Provide the [X, Y] coordinate of the cell's center where the given text is located.  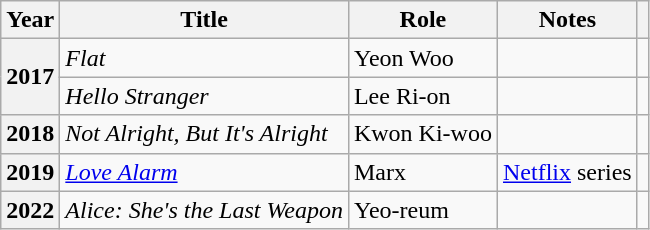
Title [204, 20]
Year [30, 20]
Netflix series [567, 172]
Marx [422, 172]
Alice: She's the Last Weapon [204, 210]
2019 [30, 172]
Role [422, 20]
Flat [204, 58]
Love Alarm [204, 172]
Lee Ri-on [422, 96]
2018 [30, 134]
Hello Stranger [204, 96]
Yeon Woo [422, 58]
2022 [30, 210]
Not Alright, But It's Alright [204, 134]
Yeo-reum [422, 210]
Notes [567, 20]
Kwon Ki-woo [422, 134]
2017 [30, 77]
